Capture the cell that displays the provided text and extract its (x, y) central coordinate. 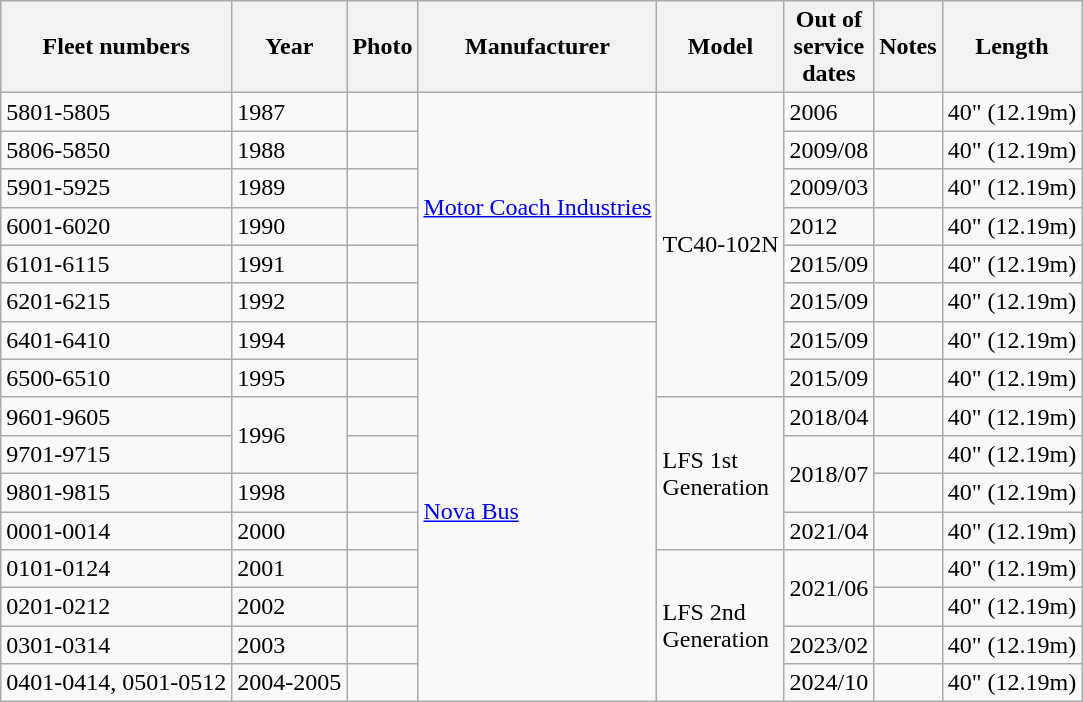
6500-6510 (116, 378)
2009/08 (829, 150)
1989 (290, 188)
2024/10 (829, 683)
2021/04 (829, 531)
2003 (290, 645)
6001-6020 (116, 226)
1991 (290, 264)
1994 (290, 340)
2023/02 (829, 645)
Notes (908, 47)
9701-9715 (116, 454)
0101-0124 (116, 569)
1996 (290, 435)
Length (1012, 47)
Manufacturer (538, 47)
0001-0014 (116, 531)
0401-0414, 0501-0512 (116, 683)
5806-5850 (116, 150)
2018/04 (829, 416)
Model (720, 47)
2021/06 (829, 588)
9801-9815 (116, 492)
0301-0314 (116, 645)
2006 (829, 112)
1998 (290, 492)
5901-5925 (116, 188)
1987 (290, 112)
Motor Coach Industries (538, 207)
1988 (290, 150)
2018/07 (829, 473)
LFS 2nd Generation (720, 626)
6101-6115 (116, 264)
Year (290, 47)
1995 (290, 378)
1992 (290, 302)
6401-6410 (116, 340)
LFS 1st Generation (720, 473)
Fleet numbers (116, 47)
1990 (290, 226)
2002 (290, 607)
2001 (290, 569)
5801-5805 (116, 112)
9601-9605 (116, 416)
2012 (829, 226)
TC40-102N (720, 245)
2009/03 (829, 188)
Out of service dates (829, 47)
6201-6215 (116, 302)
2000 (290, 531)
Photo (382, 47)
2004-2005 (290, 683)
Nova Bus (538, 512)
0201-0212 (116, 607)
